Pinpoint the cell where the given text exists, returning its (x, y) midpoint coordinate. 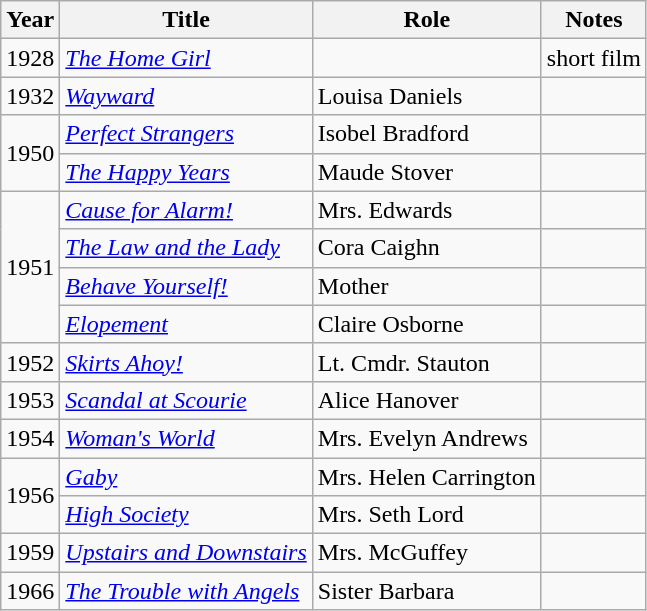
1966 (30, 591)
Cause for Alarm! (186, 210)
Skirts Ahoy! (186, 362)
The Happy Years (186, 172)
1959 (30, 553)
The Home Girl (186, 58)
1954 (30, 438)
Notes (594, 20)
1956 (30, 496)
Sister Barbara (426, 591)
1950 (30, 153)
Lt. Cmdr. Stauton (426, 362)
Mrs. Seth Lord (426, 515)
Mrs. Evelyn Andrews (426, 438)
Maude Stover (426, 172)
1928 (30, 58)
Mrs. McGuffey (426, 553)
Year (30, 20)
Perfect Strangers (186, 134)
Mrs. Edwards (426, 210)
Title (186, 20)
Elopement (186, 324)
Behave Yourself! (186, 286)
1953 (30, 400)
Scandal at Scourie (186, 400)
The Law and the Lady (186, 248)
Woman's World (186, 438)
Wayward (186, 96)
High Society (186, 515)
1952 (30, 362)
Upstairs and Downstairs (186, 553)
The Trouble with Angels (186, 591)
Louisa Daniels (426, 96)
Role (426, 20)
Isobel Bradford (426, 134)
1951 (30, 267)
Alice Hanover (426, 400)
1932 (30, 96)
Mother (426, 286)
short film (594, 58)
Claire Osborne (426, 324)
Cora Caighn (426, 248)
Gaby (186, 477)
Mrs. Helen Carrington (426, 477)
